From the cell containing the given text, extract its center point as [X, Y] coordinate. 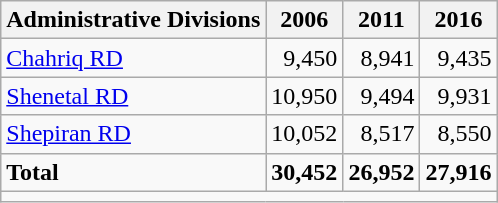
10,052 [304, 134]
9,435 [458, 58]
10,950 [304, 96]
8,550 [458, 134]
27,916 [458, 172]
Chahriq RD [134, 58]
Shenetal RD [134, 96]
26,952 [382, 172]
9,931 [458, 96]
9,494 [382, 96]
30,452 [304, 172]
2011 [382, 20]
9,450 [304, 58]
2006 [304, 20]
2016 [458, 20]
8,517 [382, 134]
8,941 [382, 58]
Shepiran RD [134, 134]
Administrative Divisions [134, 20]
Total [134, 172]
